Capture the cell that displays the provided text and extract its (X, Y) central coordinate. 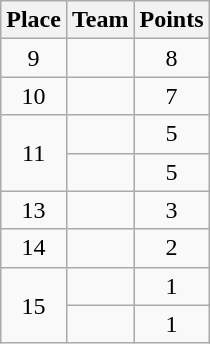
Place (34, 20)
7 (172, 96)
8 (172, 58)
11 (34, 153)
15 (34, 305)
Points (172, 20)
Team (100, 20)
10 (34, 96)
2 (172, 248)
14 (34, 248)
9 (34, 58)
13 (34, 210)
3 (172, 210)
